Find where the given text appears and provide that cell's center as [X, Y] coordinate. 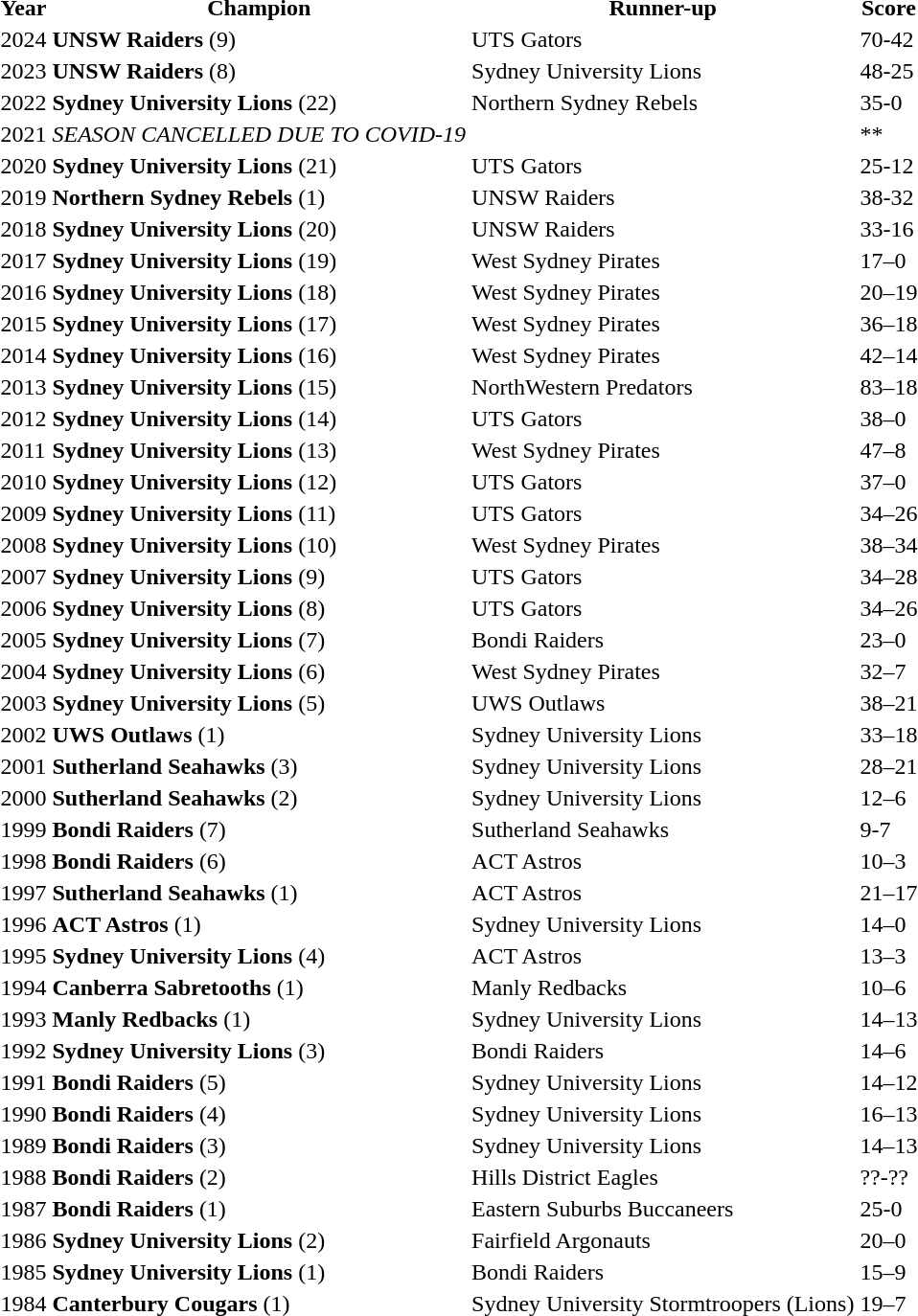
Bondi Raiders (6) [259, 861]
Canberra Sabretooths (1) [259, 987]
ACT Astros (1) [259, 924]
Bondi Raiders (3) [259, 1146]
Sydney University Lions (13) [259, 450]
Fairfield Argonauts [663, 1240]
Bondi Raiders (1) [259, 1209]
Hills District Eagles [663, 1177]
UWS Outlaws [663, 703]
Sydney University Lions (3) [259, 1051]
Manly Redbacks (1) [259, 1019]
UNSW Raiders (9) [259, 39]
Bondi Raiders (7) [259, 829]
Sydney University Lions (17) [259, 324]
Sutherland Seahawks (1) [259, 893]
Sydney University Lions (15) [259, 387]
Sydney University Lions (8) [259, 608]
Sydney University Lions (14) [259, 419]
UNSW Raiders (8) [259, 71]
Sydney University Lions (9) [259, 577]
Sydney University Lions (20) [259, 229]
Sydney University Lions (5) [259, 703]
Sutherland Seahawks (2) [259, 798]
Sydney University Lions (18) [259, 292]
Sydney University Lions (16) [259, 355]
Sydney University Lions (21) [259, 166]
Sydney University Lions (2) [259, 1240]
SEASON CANCELLED DUE TO COVID-19 [259, 134]
Sutherland Seahawks (3) [259, 766]
Eastern Suburbs Buccaneers [663, 1209]
Sutherland Seahawks [663, 829]
Sydney University Lions (11) [259, 513]
Sydney University Lions (22) [259, 102]
Bondi Raiders (5) [259, 1082]
Northern Sydney Rebels [663, 102]
Northern Sydney Rebels (1) [259, 197]
NorthWestern Predators [663, 387]
Sydney University Lions (19) [259, 261]
Bondi Raiders (4) [259, 1114]
Sydney University Lions (4) [259, 956]
Sydney University Lions (1) [259, 1272]
Sydney University Lions (6) [259, 671]
Sydney University Lions (12) [259, 482]
Sydney University Lions (7) [259, 640]
Sydney University Lions (10) [259, 545]
UWS Outlaws (1) [259, 735]
Bondi Raiders (2) [259, 1177]
Manly Redbacks [663, 987]
